Scan for the cell matching the given text and deliver its [x, y] coordinate at center. 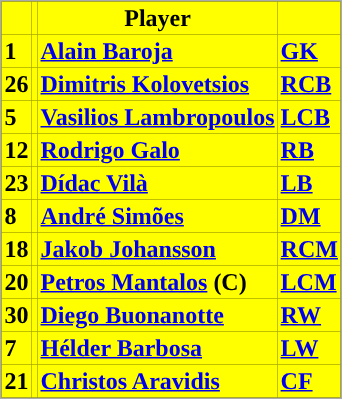
LW [310, 348]
12 [17, 150]
Rodrigo Galo [158, 150]
LCB [310, 116]
LB [310, 182]
Dídac Vilà [158, 182]
GK [310, 50]
Christos Aravidis [158, 380]
Diego Buonanotte [158, 314]
RCB [310, 84]
21 [17, 380]
Player [158, 18]
1 [17, 50]
CF [310, 380]
Vasilios Lambropoulos [158, 116]
Hélder Barbosa [158, 348]
23 [17, 182]
18 [17, 248]
André Simões [158, 216]
26 [17, 84]
RB [310, 150]
7 [17, 348]
30 [17, 314]
Alain Baroja [158, 50]
RW [310, 314]
Jakob Johansson [158, 248]
Dimitris Kolovetsios [158, 84]
5 [17, 116]
LCM [310, 282]
8 [17, 216]
DM [310, 216]
Petros Mantalos (C) [158, 282]
RCM [310, 248]
20 [17, 282]
